Find where the given text appears and provide that cell's center as [x, y] coordinate. 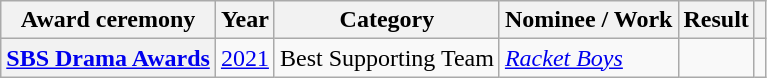
2021 [244, 58]
Category [386, 20]
Award ceremony [108, 20]
Nominee / Work [588, 20]
Racket Boys [588, 58]
Result [716, 20]
SBS Drama Awards [108, 58]
Best Supporting Team [386, 58]
Year [244, 20]
